Return the [x, y] coordinate for the center point of the cell that contains the specified text.  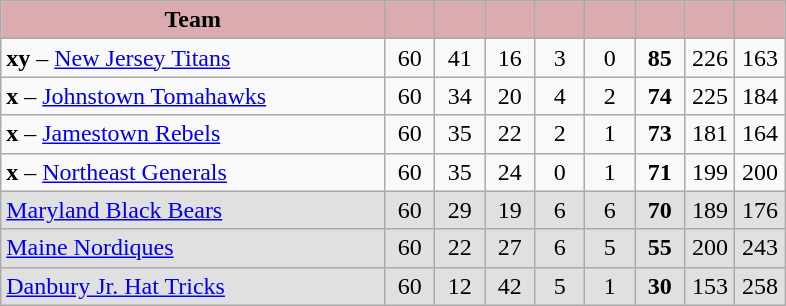
176 [760, 210]
16 [510, 58]
55 [660, 248]
153 [710, 286]
29 [460, 210]
184 [760, 96]
Maine Nordiques [193, 248]
34 [460, 96]
181 [710, 134]
258 [760, 286]
243 [760, 248]
24 [510, 172]
226 [710, 58]
Maryland Black Bears [193, 210]
199 [710, 172]
20 [510, 96]
164 [760, 134]
19 [510, 210]
85 [660, 58]
27 [510, 248]
163 [760, 58]
3 [560, 58]
xy – New Jersey Titans [193, 58]
71 [660, 172]
42 [510, 286]
73 [660, 134]
x – Johnstown Tomahawks [193, 96]
74 [660, 96]
Danbury Jr. Hat Tricks [193, 286]
x – Jamestown Rebels [193, 134]
30 [660, 286]
Team [193, 20]
41 [460, 58]
4 [560, 96]
12 [460, 286]
70 [660, 210]
189 [710, 210]
x – Northeast Generals [193, 172]
225 [710, 96]
